Return (x, y) of the center of cell containing provided text 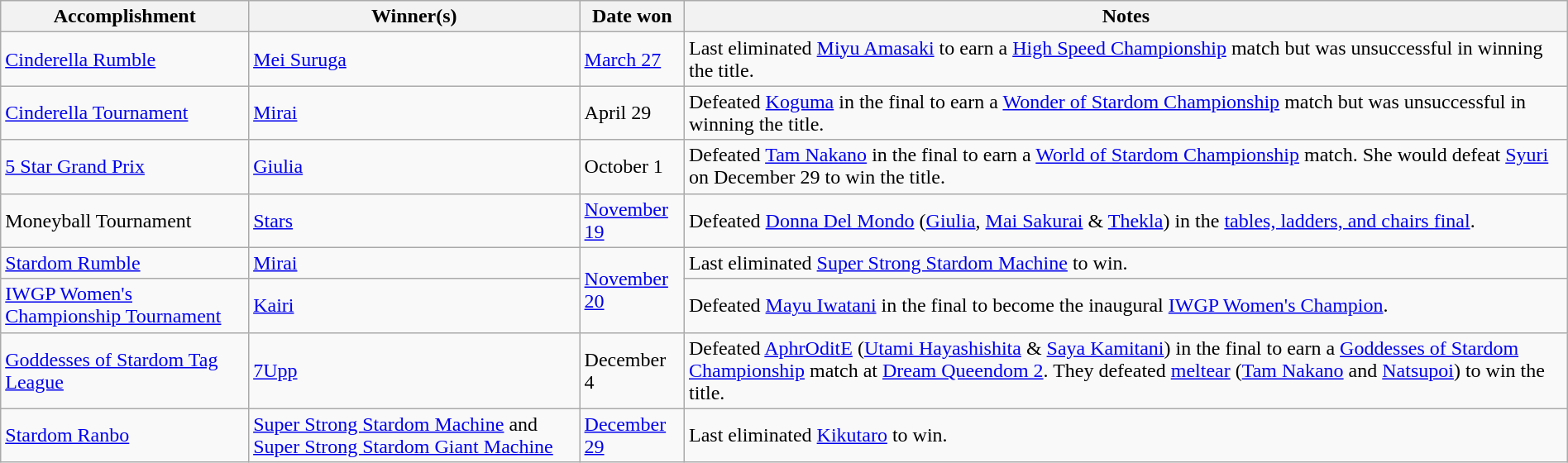
Defeated Koguma in the final to earn a Wonder of Stardom Championship match but was unsuccessful in winning the title. (1126, 112)
5 Star Grand Prix (125, 167)
Super Strong Stardom Machine and Super Strong Stardom Giant Machine (414, 435)
Kairi (414, 306)
December 29 (632, 435)
7Upp (414, 370)
October 1 (632, 167)
April 29 (632, 112)
November 19 (632, 220)
Defeated Tam Nakano in the final to earn a World of Stardom Championship match. She would defeat Syuri on December 29 to win the title. (1126, 167)
Last eliminated Miyu Amasaki to earn a High Speed Championship match but was unsuccessful in winning the title. (1126, 60)
Moneyball Tournament (125, 220)
Cinderella Tournament (125, 112)
December 4 (632, 370)
Stardom Rumble (125, 263)
Date won (632, 17)
Last eliminated Kikutaro to win. (1126, 435)
Defeated Donna Del Mondo (Giulia, Mai Sakurai & Thekla) in the tables, ladders, and chairs final. (1126, 220)
Accomplishment (125, 17)
March 27 (632, 60)
Last eliminated Super Strong Stardom Machine to win. (1126, 263)
Notes (1126, 17)
Mei Suruga (414, 60)
IWGP Women's Championship Tournament (125, 306)
Defeated Mayu Iwatani in the final to become the inaugural IWGP Women's Champion. (1126, 306)
Giulia (414, 167)
Stardom Ranbo (125, 435)
Cinderella Rumble (125, 60)
Winner(s) (414, 17)
Stars (414, 220)
Goddesses of Stardom Tag League (125, 370)
November 20 (632, 289)
